For the text-containing cell, return its midpoint in (x, y) coordinate format. 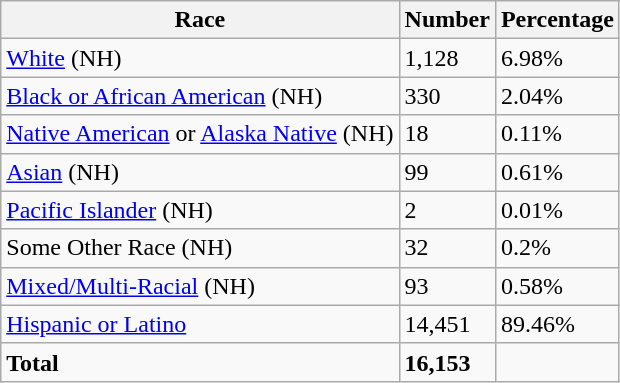
93 (447, 286)
Asian (NH) (200, 172)
Hispanic or Latino (200, 324)
330 (447, 96)
0.58% (557, 286)
White (NH) (200, 58)
Native American or Alaska Native (NH) (200, 134)
Some Other Race (NH) (200, 248)
89.46% (557, 324)
Total (200, 362)
18 (447, 134)
Number (447, 20)
2.04% (557, 96)
Race (200, 20)
2 (447, 210)
16,153 (447, 362)
14,451 (447, 324)
Mixed/Multi-Racial (NH) (200, 286)
0.2% (557, 248)
1,128 (447, 58)
Percentage (557, 20)
32 (447, 248)
Pacific Islander (NH) (200, 210)
99 (447, 172)
0.01% (557, 210)
Black or African American (NH) (200, 96)
0.11% (557, 134)
0.61% (557, 172)
6.98% (557, 58)
